Detect which cell encompasses the target text, then output its [X, Y] center coordinate. 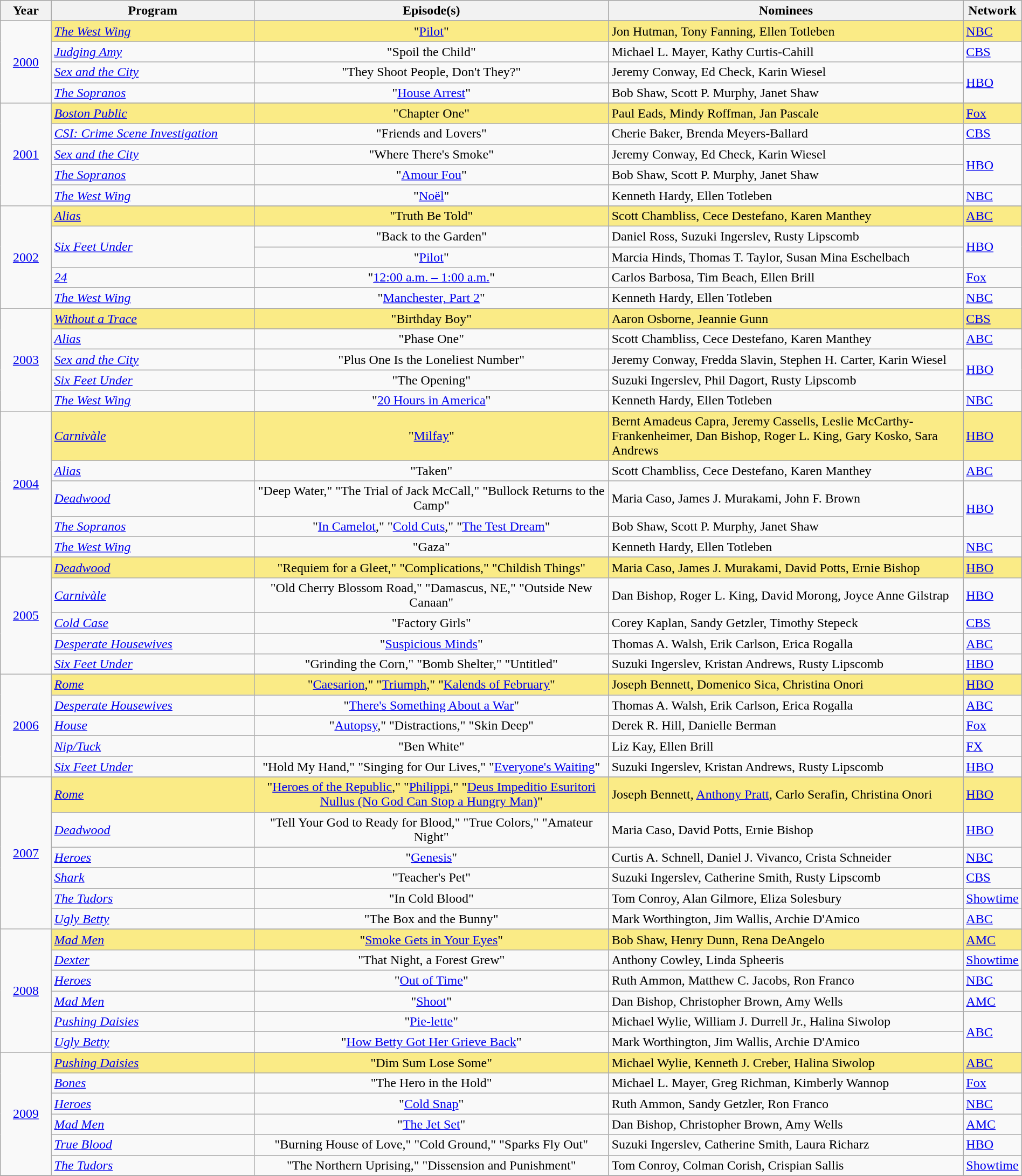
Michael L. Mayer, Greg Richman, Kimberly Wannop [786, 1083]
Bob Shaw, Henry Dunn, Rena DeAngelo [786, 939]
Nip/Tuck [153, 746]
"Ben White" [431, 746]
Carlos Barbosa, Tim Beach, Ellen Brill [786, 278]
"That Night, a Forest Grew" [431, 960]
Derek R. Hill, Danielle Berman [786, 726]
"In Cold Blood" [431, 898]
"The Northern Uprising," "Dissension and Punishment" [431, 1165]
"How Betty Got Her Grieve Back" [431, 1042]
"There's Something About a War" [431, 705]
"Autopsy," "Distractions," "Skin Deep" [431, 726]
Aaron Osborne, Jeannie Gunn [786, 319]
Bernt Amadeus Capra, Jeremy Cassells, Leslie McCarthy-Frankenheimer, Dan Bishop, Roger L. King, Gary Kosko, Sara Andrews [786, 436]
Maria Caso, James J. Murakami, David Potts, Ernie Bishop [786, 567]
Ruth Ammon, Sandy Getzler, Ron Franco [786, 1104]
Anthony Cowley, Linda Spheeris [786, 960]
2001 [26, 154]
Suzuki Ingerslev, Phil Dagort, Rusty Lipscomb [786, 380]
"Genesis" [431, 857]
"They Shoot People, Don't They?" [431, 72]
"Requiem for a Gleet," "Complications," "Childish Things" [431, 567]
Suzuki Ingerslev, Catherine Smith, Laura Richarz [786, 1145]
"Phase One" [431, 339]
2005 [26, 616]
Michael Wylie, William J. Durrell Jr., Halina Siwolop [786, 1022]
"Tell Your God to Ready for Blood," "True Colors," "Amateur Night" [431, 829]
"Amour Fou" [431, 175]
Joseph Bennett, Anthony Pratt, Carlo Serafin, Christina Onori [786, 795]
Corey Kaplan, Sandy Getzler, Timothy Stepeck [786, 623]
Maria Caso, David Potts, Ernie Bishop [786, 829]
Jeremy Conway, Fredda Slavin, Stephen H. Carter, Karin Wiesel [786, 360]
"Truth Be Told" [431, 216]
Liz Kay, Ellen Brill [786, 746]
2008 [26, 991]
"Birthday Boy" [431, 319]
House [153, 726]
"Manchester, Part 2" [431, 298]
"Deep Water," "The Trial of Jack McCall," "Bullock Returns to the Camp" [431, 498]
"Dim Sum Lose Some" [431, 1063]
"The Opening" [431, 380]
CSI: Crime Scene Investigation [153, 134]
"Out of Time" [431, 980]
2004 [26, 484]
Curtis A. Schnell, Daniel J. Vivanco, Crista Schneider [786, 857]
Year [26, 11]
"Where There's Smoke" [431, 154]
2009 [26, 1114]
Marcia Hinds, Thomas T. Taylor, Susan Mina Eschelbach [786, 257]
"Suspicious Minds" [431, 643]
Judging Amy [153, 52]
"Teacher's Pet" [431, 878]
"Chapter One" [431, 113]
"The Jet Set" [431, 1124]
"House Arrest" [431, 93]
Boston Public [153, 113]
"The Hero in the Hold" [431, 1083]
Cold Case [153, 623]
Tom Conroy, Alan Gilmore, Eliza Solesbury [786, 898]
Michael Wylie, Kenneth J. Creber, Halina Siwolop [786, 1063]
"The Box and the Bunny" [431, 919]
Nominees [786, 11]
"Old Cherry Blossom Road," "Damascus, NE," "Outside New Canaan" [431, 595]
Paul Eads, Mindy Roffman, Jan Pascale [786, 113]
"Heroes of the Republic," "Philippi," "Deus Impeditio Esuritori Nullus (No God Can Stop a Hungry Man)" [431, 795]
"Burning House of Love," "Cold Ground," "Sparks Fly Out" [431, 1145]
"Shoot" [431, 1001]
Cherie Baker, Brenda Meyers-Ballard [786, 134]
"Hold My Hand," "Singing for Our Lives," "Everyone's Waiting" [431, 767]
"Pie-lette" [431, 1022]
"Factory Girls" [431, 623]
Dan Bishop, Roger L. King, David Morong, Joyce Anne Gilstrap [786, 595]
Maria Caso, James J. Murakami, John F. Brown [786, 498]
Suzuki Ingerslev, Catherine Smith, Rusty Lipscomb [786, 878]
"Smoke Gets in Your Eyes" [431, 939]
Dexter [153, 960]
"In Camelot," "Cold Cuts," "The Test Dream" [431, 526]
"Grinding the Corn," "Bomb Shelter," "Untitled" [431, 664]
Michael L. Mayer, Kathy Curtis-Cahill [786, 52]
"Cold Snap" [431, 1104]
2003 [26, 360]
Shark [153, 878]
24 [153, 278]
Bones [153, 1083]
2000 [26, 62]
"Back to the Garden" [431, 236]
"Noël" [431, 195]
"Caesarion," "Triumph," "Kalends of February" [431, 685]
"Taken" [431, 471]
Joseph Bennett, Domenico Sica, Christina Onori [786, 685]
True Blood [153, 1145]
2006 [26, 726]
"Spoil the Child" [431, 52]
FX [992, 746]
Daniel Ross, Suzuki Ingerslev, Rusty Lipscomb [786, 236]
Without a Trace [153, 319]
"Milfay" [431, 436]
"Plus One Is the Loneliest Number" [431, 360]
Episode(s) [431, 11]
Program [153, 11]
Network [992, 11]
Tom Conroy, Colman Corish, Crispian Sallis [786, 1165]
Jon Hutman, Tony Fanning, Ellen Totleben [786, 31]
Ruth Ammon, Matthew C. Jacobs, Ron Franco [786, 980]
2002 [26, 257]
"20 Hours in America" [431, 401]
"Friends and Lovers" [431, 134]
2007 [26, 853]
"12:00 a.m. – 1:00 a.m." [431, 278]
"Gaza" [431, 547]
